Return [X, Y] of the center of cell containing provided text 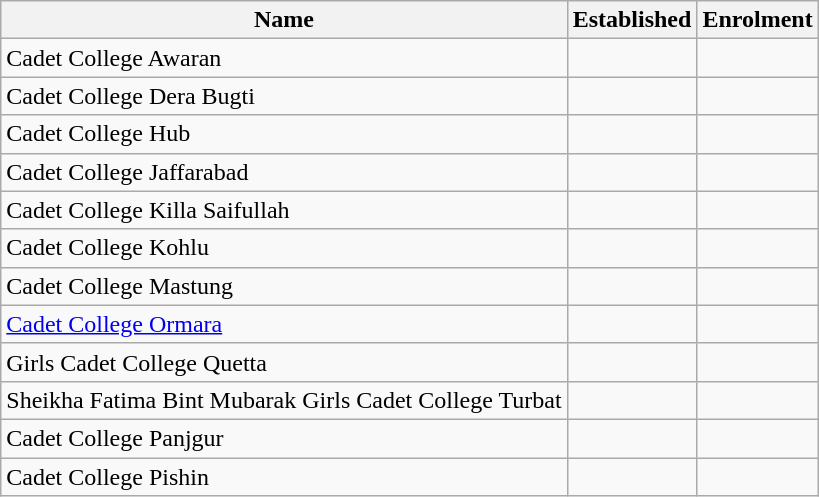
Established [632, 20]
Cadet College Mastung [284, 286]
Cadet College Killa Saifullah [284, 210]
Cadet College Pishin [284, 477]
Cadet College Kohlu [284, 248]
Enrolment [758, 20]
Cadet College Hub [284, 134]
Cadet College Awaran [284, 58]
Cadet College Dera Bugti [284, 96]
Cadet College Panjgur [284, 438]
Cadet College Jaffarabad [284, 172]
Girls Cadet College Quetta [284, 362]
Sheikha Fatima Bint Mubarak Girls Cadet College Turbat [284, 400]
Cadet College Ormara [284, 324]
Name [284, 20]
